Determine the [x, y] coordinate at the center of the cell enclosing the given text.  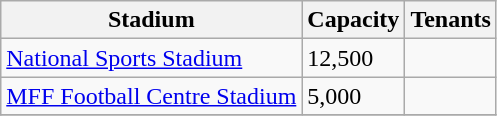
MFF Football Centre Stadium [152, 96]
National Sports Stadium [152, 58]
Stadium [152, 20]
12,500 [354, 58]
Capacity [354, 20]
5,000 [354, 96]
Tenants [451, 20]
